Locate the cell with the specified text and output its (X, Y) center coordinate. 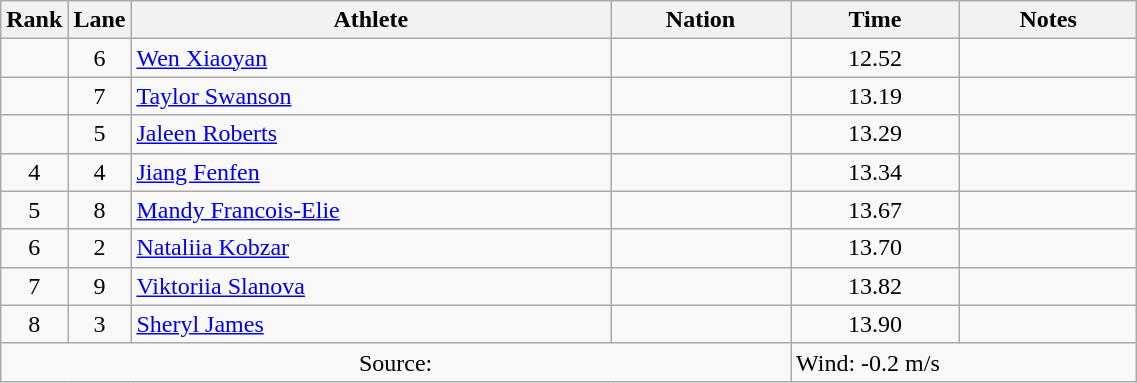
Wind: -0.2 m/s (963, 362)
3 (100, 324)
13.34 (874, 172)
Nation (701, 20)
13.82 (874, 286)
Notes (1048, 20)
Rank (34, 20)
Nataliia Kobzar (371, 248)
Athlete (371, 20)
Time (874, 20)
Wen Xiaoyan (371, 58)
Taylor Swanson (371, 96)
Jiang Fenfen (371, 172)
13.70 (874, 248)
Jaleen Roberts (371, 134)
Sheryl James (371, 324)
13.67 (874, 210)
13.90 (874, 324)
12.52 (874, 58)
Source: (396, 362)
13.29 (874, 134)
Mandy Francois-Elie (371, 210)
Lane (100, 20)
2 (100, 248)
9 (100, 286)
13.19 (874, 96)
Viktoriia Slanova (371, 286)
